Extract the [X, Y] coordinate from the center of the cell holding the provided text.  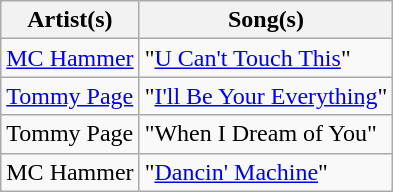
Song(s) [266, 20]
"I'll Be Your Everything" [266, 96]
"U Can't Touch This" [266, 58]
Artist(s) [70, 20]
"When I Dream of You" [266, 134]
"Dancin' Machine" [266, 172]
